Return the (x, y) coordinate for the center point of the cell that contains the specified text.  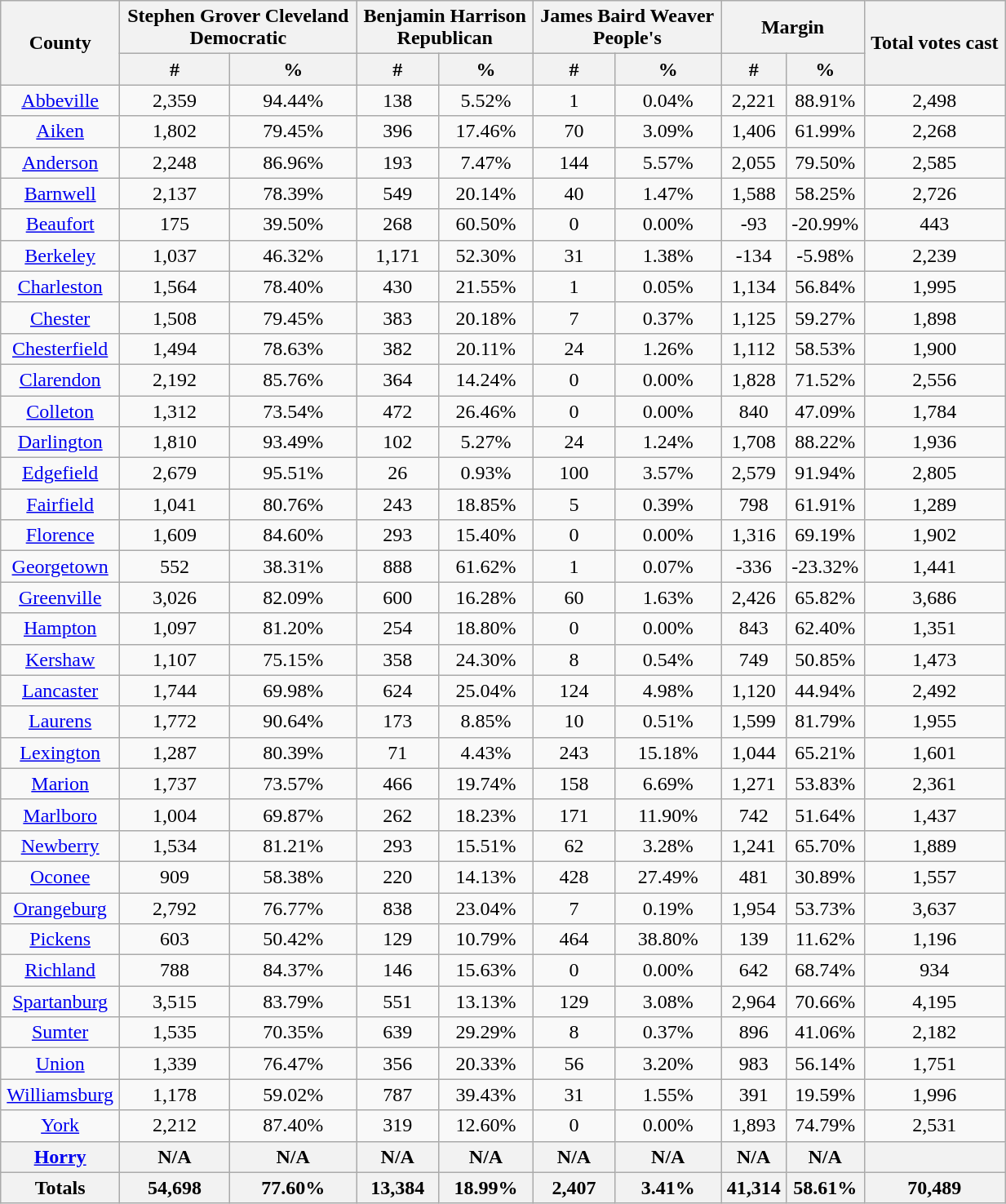
39.43% (485, 1095)
1,196 (935, 940)
1,241 (754, 846)
1.26% (667, 349)
0.54% (667, 660)
173 (397, 722)
Stephen Grover ClevelandDemocratic (238, 28)
Williamsburg (60, 1095)
65.82% (825, 598)
4,195 (935, 1002)
2,726 (935, 193)
29.29% (485, 1033)
624 (397, 691)
25.04% (485, 691)
1,601 (935, 753)
2,679 (175, 473)
88.22% (825, 442)
2,221 (754, 100)
1,316 (754, 535)
Marion (60, 784)
383 (397, 318)
1,557 (935, 877)
788 (175, 971)
124 (574, 691)
85.76% (293, 380)
1,751 (935, 1064)
18.85% (485, 504)
62.40% (825, 629)
3,515 (175, 1002)
39.50% (293, 224)
934 (935, 971)
Abbeville (60, 100)
84.60% (293, 535)
1,178 (175, 1095)
3.08% (667, 1002)
1,271 (754, 784)
10.79% (485, 940)
Union (60, 1064)
10 (574, 722)
7.47% (485, 162)
82.09% (293, 598)
79.50% (825, 162)
88.91% (825, 100)
20.11% (485, 349)
1,287 (175, 753)
840 (754, 411)
51.64% (825, 815)
0.93% (485, 473)
87.40% (293, 1126)
3.09% (667, 131)
58.38% (293, 877)
47.09% (825, 411)
15.40% (485, 535)
-5.98% (825, 255)
62 (574, 846)
1,107 (175, 660)
18.23% (485, 815)
1,406 (754, 131)
2,805 (935, 473)
77.60% (293, 1188)
69.98% (293, 691)
Horry (60, 1157)
4.98% (667, 691)
0.51% (667, 722)
80.76% (293, 504)
52.30% (485, 255)
466 (397, 784)
551 (397, 1002)
100 (574, 473)
-93 (754, 224)
1,437 (935, 815)
County (60, 42)
268 (397, 224)
2,579 (754, 473)
603 (175, 940)
58.53% (825, 349)
26.46% (485, 411)
81.20% (293, 629)
30.89% (825, 877)
19.59% (825, 1095)
44.94% (825, 691)
1,312 (175, 411)
600 (397, 598)
2,498 (935, 100)
262 (397, 815)
1,772 (175, 722)
2,531 (935, 1126)
1,289 (935, 504)
15.51% (485, 846)
1,708 (754, 442)
254 (397, 629)
1,898 (935, 318)
1,893 (754, 1126)
1,037 (175, 255)
70.35% (293, 1033)
Hampton (60, 629)
358 (397, 660)
1,802 (175, 131)
2,361 (935, 784)
53.73% (825, 909)
Spartanburg (60, 1002)
61.62% (485, 566)
220 (397, 877)
2,268 (935, 131)
742 (754, 815)
93.49% (293, 442)
59.27% (825, 318)
2,192 (175, 380)
Total votes cast (935, 42)
12.60% (485, 1126)
4.43% (485, 753)
0.05% (667, 287)
74.79% (825, 1126)
81.21% (293, 846)
38.31% (293, 566)
1,125 (754, 318)
391 (754, 1095)
Orangeburg (60, 909)
2,055 (754, 162)
1,112 (754, 349)
Edgefield (60, 473)
20.14% (485, 193)
78.39% (293, 193)
17.46% (485, 131)
76.47% (293, 1064)
James Baird WeaverPeople's (627, 28)
13.13% (485, 1002)
13,384 (397, 1188)
York (60, 1126)
3.28% (667, 846)
1,599 (754, 722)
Chesterfield (60, 349)
1,784 (935, 411)
58.61% (825, 1188)
1,134 (754, 287)
5 (574, 504)
Margin (793, 28)
1,588 (754, 193)
146 (397, 971)
1,737 (175, 784)
70.66% (825, 1002)
41.06% (825, 1033)
428 (574, 877)
639 (397, 1033)
40 (574, 193)
70,489 (935, 1188)
21.55% (485, 287)
Totals (60, 1188)
Colleton (60, 411)
59.02% (293, 1095)
158 (574, 784)
0.04% (667, 100)
14.13% (485, 877)
3.20% (667, 1064)
1,564 (175, 287)
2,239 (935, 255)
-336 (754, 566)
464 (574, 940)
6.69% (667, 784)
61.99% (825, 131)
20.18% (485, 318)
2,407 (574, 1188)
Beaufort (60, 224)
364 (397, 380)
481 (754, 877)
16.28% (485, 598)
71 (397, 753)
Benjamin HarrisonRepublican (445, 28)
46.32% (293, 255)
843 (754, 629)
1.55% (667, 1095)
69.87% (293, 815)
90.64% (293, 722)
2,556 (935, 380)
2,426 (754, 598)
Sumter (60, 1033)
139 (754, 940)
58.25% (825, 193)
76.77% (293, 909)
86.96% (293, 162)
Greenville (60, 598)
56.14% (825, 1064)
0.39% (667, 504)
65.70% (825, 846)
1.24% (667, 442)
2,359 (175, 100)
2,182 (935, 1033)
642 (754, 971)
71.52% (825, 380)
1,339 (175, 1064)
11.90% (667, 815)
84.37% (293, 971)
83.79% (293, 1002)
1,810 (175, 442)
Berkeley (60, 255)
193 (397, 162)
896 (754, 1033)
50.85% (825, 660)
75.15% (293, 660)
8.85% (485, 722)
3,686 (935, 598)
Darlington (60, 442)
38.80% (667, 940)
18.80% (485, 629)
Clarendon (60, 380)
73.57% (293, 784)
53.83% (825, 784)
Laurens (60, 722)
1,097 (175, 629)
3,637 (935, 909)
749 (754, 660)
-134 (754, 255)
396 (397, 131)
19.74% (485, 784)
382 (397, 349)
0.19% (667, 909)
1,889 (935, 846)
430 (397, 287)
787 (397, 1095)
Lexington (60, 753)
2,212 (175, 1126)
54,698 (175, 1188)
2,137 (175, 193)
Pickens (60, 940)
888 (397, 566)
15.63% (485, 971)
1,995 (935, 287)
1,828 (754, 380)
319 (397, 1126)
3,026 (175, 598)
2,964 (754, 1002)
1,936 (935, 442)
5.57% (667, 162)
1,004 (175, 815)
1,996 (935, 1095)
56.84% (825, 287)
27.49% (667, 877)
1,954 (754, 909)
50.42% (293, 940)
1,041 (175, 504)
-23.32% (825, 566)
552 (175, 566)
1,508 (175, 318)
443 (935, 224)
91.94% (825, 473)
0.07% (667, 566)
-20.99% (825, 224)
1,900 (935, 349)
3.41% (667, 1188)
3.57% (667, 473)
Richland (60, 971)
171 (574, 815)
1,171 (397, 255)
1,351 (935, 629)
2,492 (935, 691)
56 (574, 1064)
2,792 (175, 909)
80.39% (293, 753)
1,441 (935, 566)
838 (397, 909)
60 (574, 598)
Newberry (60, 846)
Kershaw (60, 660)
Georgetown (60, 566)
Lancaster (60, 691)
1,534 (175, 846)
Chester (60, 318)
20.33% (485, 1064)
138 (397, 100)
5.27% (485, 442)
15.18% (667, 753)
1.47% (667, 193)
78.63% (293, 349)
983 (754, 1064)
Charleston (60, 287)
Barnwell (60, 193)
798 (754, 504)
356 (397, 1064)
Anderson (60, 162)
1,473 (935, 660)
68.74% (825, 971)
73.54% (293, 411)
Florence (60, 535)
1,120 (754, 691)
60.50% (485, 224)
1,609 (175, 535)
18.99% (485, 1188)
Marlboro (60, 815)
11.62% (825, 940)
5.52% (485, 100)
1,955 (935, 722)
1,535 (175, 1033)
24.30% (485, 660)
81.79% (825, 722)
175 (175, 224)
1,744 (175, 691)
102 (397, 442)
549 (397, 193)
69.19% (825, 535)
14.24% (485, 380)
2,585 (935, 162)
61.91% (825, 504)
Oconee (60, 877)
472 (397, 411)
2,248 (175, 162)
909 (175, 877)
23.04% (485, 909)
95.51% (293, 473)
78.40% (293, 287)
Aiken (60, 131)
94.44% (293, 100)
70 (574, 131)
144 (574, 162)
Fairfield (60, 504)
1.38% (667, 255)
65.21% (825, 753)
1,902 (935, 535)
41,314 (754, 1188)
1.63% (667, 598)
26 (397, 473)
1,044 (754, 753)
1,494 (175, 349)
